Provide the [X, Y] coordinate of the cell's center where the given text is located.  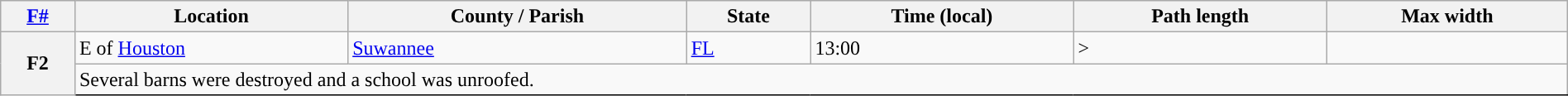
13:00 [942, 48]
Suwannee [518, 48]
E of Houston [211, 48]
State [748, 17]
F2 [38, 64]
> [1201, 48]
Time (local) [942, 17]
Max width [1447, 17]
County / Parish [518, 17]
F# [38, 17]
Several barns were destroyed and a school was unroofed. [820, 79]
Path length [1201, 17]
Location [211, 17]
FL [748, 48]
